Return [X, Y] of the center of cell containing provided text 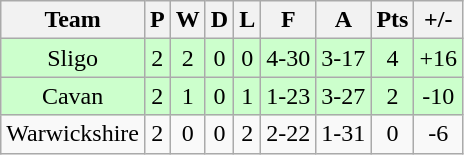
-6 [438, 134]
W [188, 20]
Warwickshire [73, 134]
L [248, 20]
P [157, 20]
-10 [438, 96]
A [344, 20]
4 [392, 58]
3-27 [344, 96]
D [219, 20]
1-31 [344, 134]
Team [73, 20]
4-30 [288, 58]
Pts [392, 20]
3-17 [344, 58]
F [288, 20]
+/- [438, 20]
+16 [438, 58]
1-23 [288, 96]
Sligo [73, 58]
2-22 [288, 134]
Cavan [73, 96]
